Return (X, Y) of the center of cell containing provided text 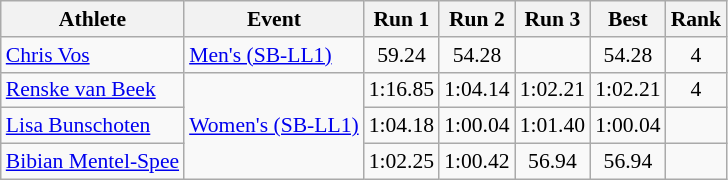
Renske van Beek (92, 90)
Event (274, 19)
Run 2 (476, 19)
Women's (SB-LL1) (274, 126)
Men's (SB-LL1) (274, 55)
Athlete (92, 19)
Run 3 (552, 19)
1:00.42 (476, 162)
Best (628, 19)
59.24 (402, 55)
Lisa Bunschoten (92, 126)
Chris Vos (92, 55)
Run 1 (402, 19)
1:01.40 (552, 126)
1:04.14 (476, 90)
1:04.18 (402, 126)
Bibian Mentel-Spee (92, 162)
1:02.25 (402, 162)
1:16.85 (402, 90)
Rank (696, 19)
